Identify which cell holds the provided text, then report its [x, y] central coordinate. 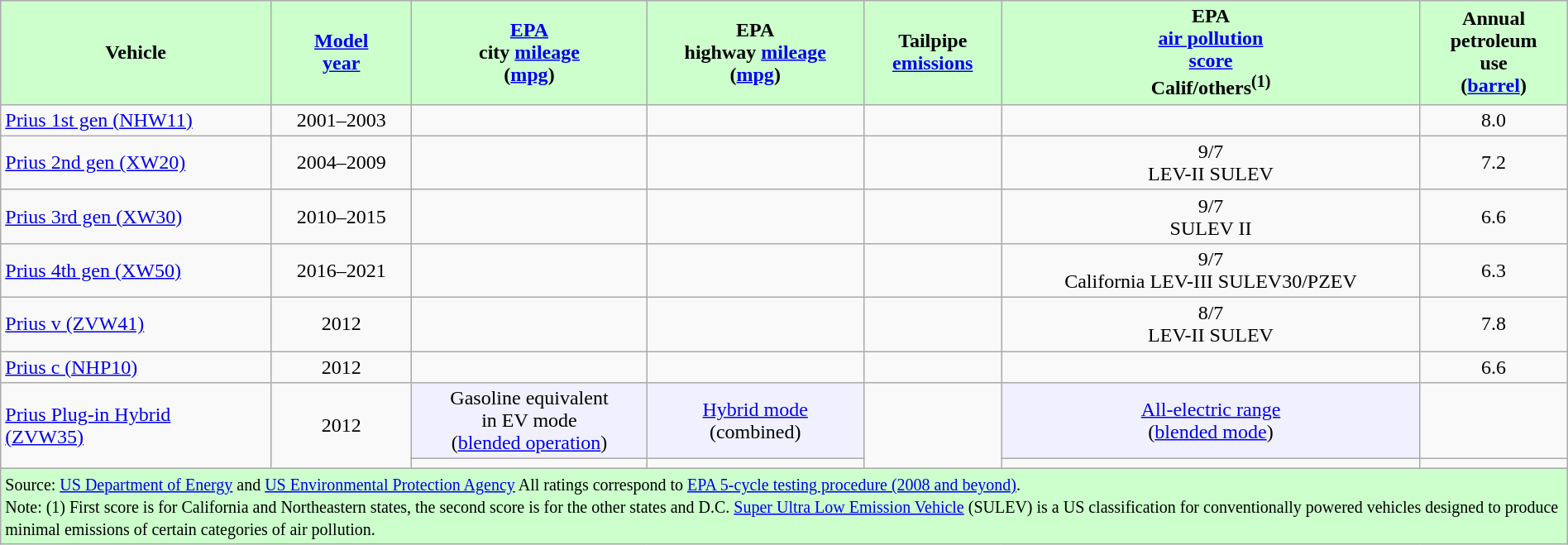
9/7 LEV-II SULEV [1211, 162]
Hybrid mode(combined) [755, 421]
EPA city mileage(mpg) [529, 53]
9/7SULEV II [1211, 217]
Prius 4th gen (XW50) [136, 270]
Modelyear [341, 53]
Vehicle [136, 53]
8/7 LEV-II SULEV [1211, 324]
EPA highway mileage(mpg) [755, 53]
Prius c (NHP10) [136, 367]
Annualpetroleum use(barrel) [1494, 53]
All-electric range(blended mode) [1211, 421]
7.8 [1494, 324]
Gasoline equivalentin EV mode (blended operation) [529, 421]
Prius Plug-in Hybrid(ZVW35) [136, 425]
Prius 1st gen (NHW11) [136, 120]
6.3 [1494, 270]
2004–2009 [341, 162]
Tailpipe emissions [933, 53]
8.0 [1494, 120]
Prius 2nd gen (XW20) [136, 162]
Prius v (ZVW41) [136, 324]
2010–2015 [341, 217]
EPAair pollutionscoreCalif/others(1) [1211, 53]
Prius 3rd gen (XW30) [136, 217]
2016–2021 [341, 270]
7.2 [1494, 162]
2001–2003 [341, 120]
9/7California LEV-III SULEV30/PZEV [1211, 270]
